Identify which cell holds the provided text, then report its (X, Y) central coordinate. 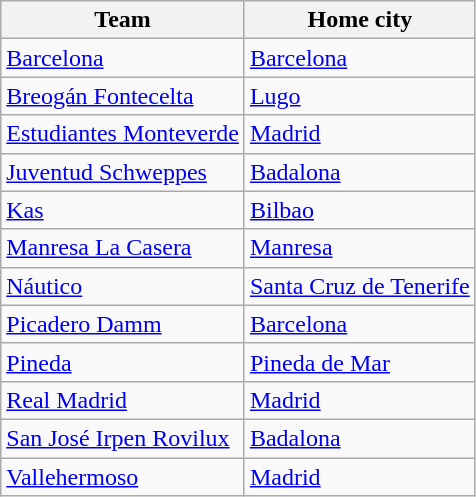
Manresa La Casera (123, 248)
Pineda (123, 362)
San José Irpen Rovilux (123, 438)
Kas (123, 210)
Breogán Fontecelta (123, 96)
Náutico (123, 286)
Pineda de Mar (360, 362)
Team (123, 20)
Bilbao (360, 210)
Home city (360, 20)
Real Madrid (123, 400)
Manresa (360, 248)
Juventud Schweppes (123, 172)
Vallehermoso (123, 477)
Estudiantes Monteverde (123, 134)
Santa Cruz de Tenerife (360, 286)
Picadero Damm (123, 324)
Lugo (360, 96)
